Search for the cell housing the specified text and yield its (x, y) center coordinate. 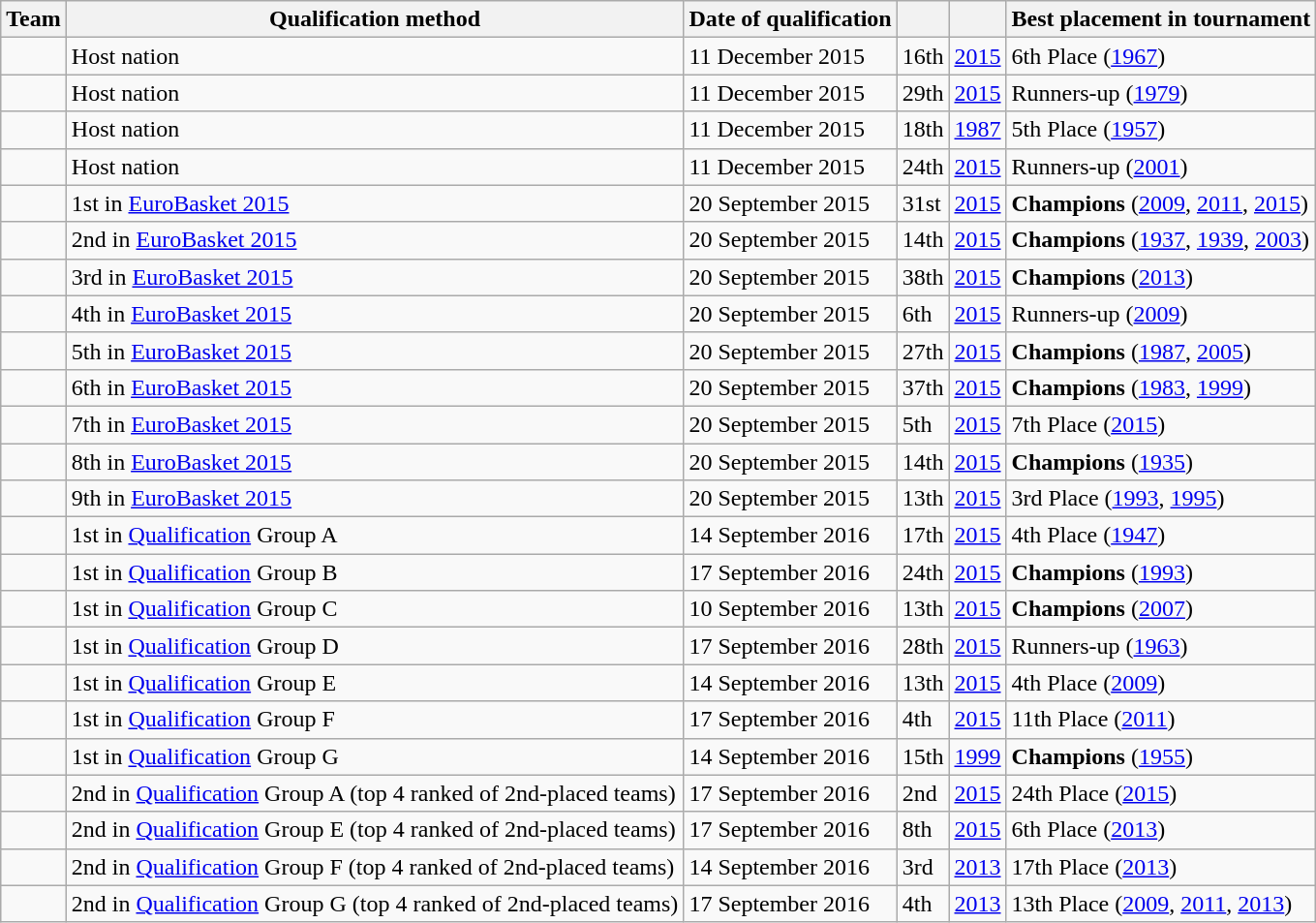
1st in Qualification Group E (375, 683)
2nd in Qualification Group E (top 4 ranked of 2nd-placed teams) (375, 830)
10 September 2016 (790, 609)
1st in EuroBasket 2015 (375, 203)
1st in Qualification Group G (375, 756)
Champions (1935) (1161, 462)
2nd in Qualification Group F (top 4 ranked of 2nd-placed teams) (375, 867)
2nd in EuroBasket 2015 (375, 240)
4th Place (1947) (1161, 536)
Runners-up (1963) (1161, 646)
17th Place (2013) (1161, 867)
1987 (978, 130)
Champions (1955) (1161, 756)
Champions (1937, 1939, 2003) (1161, 240)
3rd Place (1993, 1995) (1161, 499)
8th in EuroBasket 2015 (375, 462)
2nd in Qualification Group A (top 4 ranked of 2nd-placed teams) (375, 793)
4th in EuroBasket 2015 (375, 314)
16th (923, 56)
13th Place (2009, 2011, 2013) (1161, 904)
Runners-up (2009) (1161, 314)
8th (923, 830)
Champions (2007) (1161, 609)
1st in Qualification Group D (375, 646)
5th (923, 424)
6th Place (1967) (1161, 56)
6th in EuroBasket 2015 (375, 387)
Champions (1983, 1999) (1161, 387)
Best placement in tournament (1161, 19)
18th (923, 130)
4th Place (2009) (1161, 683)
1st in Qualification Group B (375, 572)
9th in EuroBasket 2015 (375, 499)
Champions (1987, 2005) (1161, 351)
17th (923, 536)
Champions (1993) (1161, 572)
1st in Qualification Group F (375, 720)
Qualification method (375, 19)
2nd in Qualification Group G (top 4 ranked of 2nd-placed teams) (375, 904)
27th (923, 351)
24th Place (2015) (1161, 793)
Champions (2009, 2011, 2015) (1161, 203)
38th (923, 277)
11th Place (2011) (1161, 720)
3rd (923, 867)
28th (923, 646)
15th (923, 756)
5th Place (1957) (1161, 130)
7th in EuroBasket 2015 (375, 424)
Date of qualification (790, 19)
31st (923, 203)
5th in EuroBasket 2015 (375, 351)
6th Place (2013) (1161, 830)
3rd in EuroBasket 2015 (375, 277)
37th (923, 387)
Team (34, 19)
Runners-up (2001) (1161, 167)
29th (923, 93)
7th Place (2015) (1161, 424)
1st in Qualification Group C (375, 609)
1st in Qualification Group A (375, 536)
Runners-up (1979) (1161, 93)
2nd (923, 793)
6th (923, 314)
1999 (978, 756)
Champions (2013) (1161, 277)
